Provide the [x, y] coordinate of the cell's center where the given text is located.  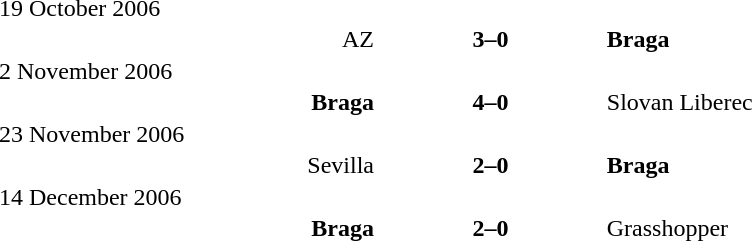
4–0 [490, 103]
2–0 [490, 165]
3–0 [490, 39]
